Identify which cell holds the provided text, then report its (x, y) central coordinate. 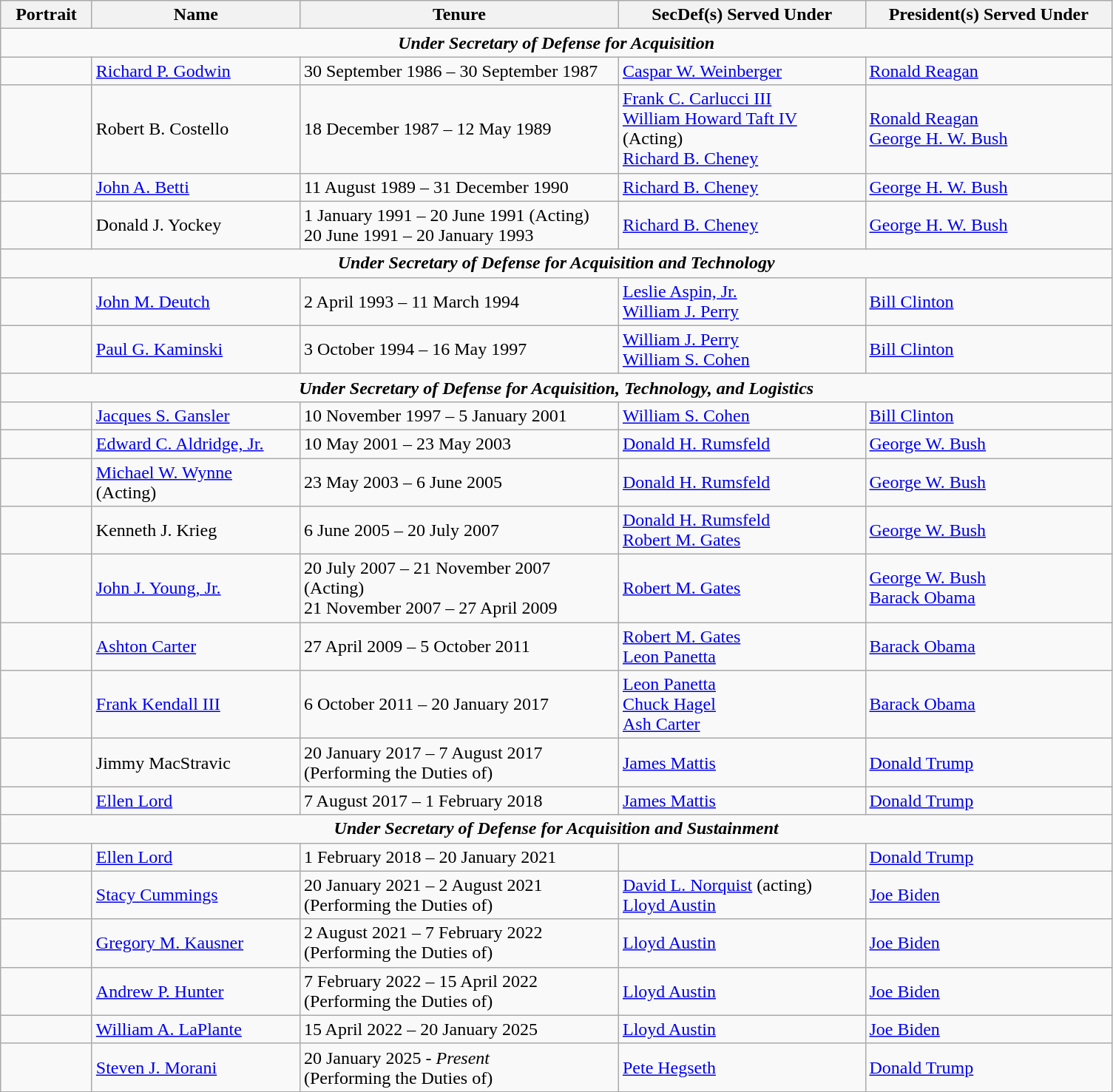
Ronald Reagan George H. W. Bush (989, 129)
Under Secretary of Defense for Acquisition (556, 43)
20 January 2021 – 2 August 2021(Performing the Duties of) (459, 895)
Caspar W. Weinberger (742, 71)
10 November 1997 – 5 January 2001 (459, 416)
Jacques S. Gansler (195, 416)
18 December 1987 – 12 May 1989 (459, 129)
6 June 2005 – 20 July 2007 (459, 531)
John A. Betti (195, 187)
Andrew P. Hunter (195, 991)
Gregory M. Kausner (195, 943)
2 August 2021 – 7 February 2022(Performing the Duties of) (459, 943)
11 August 1989 – 31 December 1990 (459, 187)
David L. Norquist (acting)Lloyd Austin (742, 895)
Michael W. Wynne (Acting) (195, 482)
20 July 2007 – 21 November 2007 (Acting) 21 November 2007 – 27 April 2009 (459, 589)
Steven J. Morani (195, 1068)
John J. Young, Jr. (195, 589)
30 September 1986 – 30 September 1987 (459, 71)
John M. Deutch (195, 302)
George W. Bush Barack Obama (989, 589)
Robert B. Costello (195, 129)
Name (195, 15)
Kenneth J. Krieg (195, 531)
Edward C. Aldridge, Jr. (195, 444)
20 January 2017 – 7 August 2017 (Performing the Duties of) (459, 763)
Leon Panetta Chuck Hagel Ash Carter (742, 705)
Frank Kendall III (195, 705)
1 February 2018 – 20 January 2021 (459, 857)
Ronald Reagan (989, 71)
23 May 2003 – 6 June 2005 (459, 482)
SecDef(s) Served Under (742, 15)
Tenure (459, 15)
20 January 2025 - Present(Performing the Duties of) (459, 1068)
Robert M. Gates Leon Panetta (742, 646)
President(s) Served Under (989, 15)
Pete Hegseth (742, 1068)
1 January 1991 – 20 June 1991 (Acting) 20 June 1991 – 20 January 1993 (459, 225)
2 April 1993 – 11 March 1994 (459, 302)
William J. Perry William S. Cohen (742, 349)
15 April 2022 – 20 January 2025 (459, 1029)
Under Secretary of Defense for Acquisition and Technology (556, 263)
William A. LaPlante (195, 1029)
Richard P. Godwin (195, 71)
Donald H. Rumsfeld Robert M. Gates (742, 531)
Donald J. Yockey (195, 225)
Under Secretary of Defense for Acquisition, Technology, and Logistics (556, 387)
27 April 2009 – 5 October 2011 (459, 646)
7 August 2017 – 1 February 2018 (459, 801)
William S. Cohen (742, 416)
Ashton Carter (195, 646)
Leslie Aspin, Jr. William J. Perry (742, 302)
Jimmy MacStravic (195, 763)
3 October 1994 – 16 May 1997 (459, 349)
Frank C. Carlucci III William Howard Taft IV (Acting) Richard B. Cheney (742, 129)
Robert M. Gates (742, 589)
6 October 2011 – 20 January 2017 (459, 705)
7 February 2022 – 15 April 2022(Performing the Duties of) (459, 991)
Portrait (47, 15)
Under Secretary of Defense for Acquisition and Sustainment (556, 829)
Paul G. Kaminski (195, 349)
10 May 2001 – 23 May 2003 (459, 444)
Stacy Cummings (195, 895)
